Scan for the cell matching the given text and deliver its [X, Y] coordinate at center. 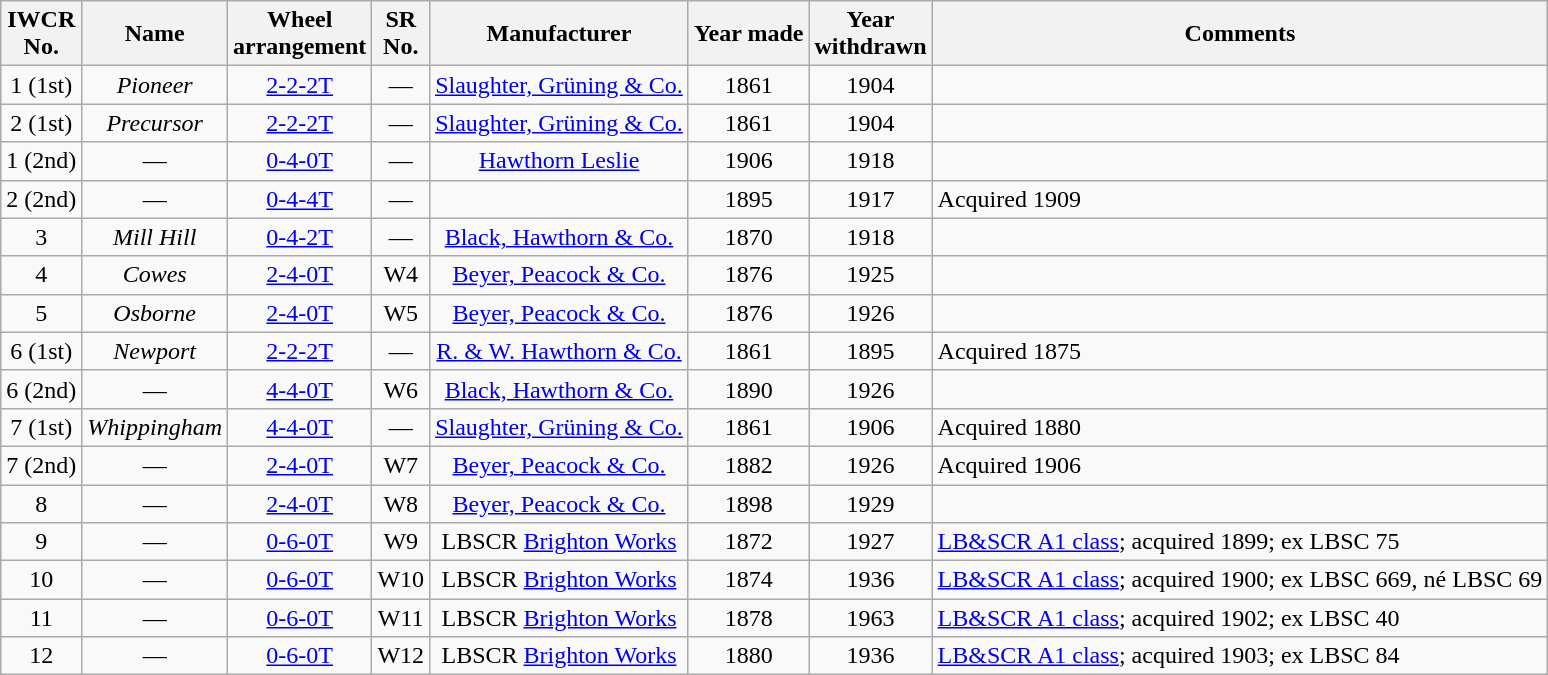
Hawthorn Leslie [560, 161]
Osborne [155, 313]
1882 [748, 465]
Acquired 1875 [1240, 351]
0-4-2T [300, 237]
9 [42, 542]
W10 [401, 580]
1878 [748, 618]
1880 [748, 656]
11 [42, 618]
1874 [748, 580]
W4 [401, 275]
Acquired 1880 [1240, 427]
1925 [870, 275]
0-4-4T [300, 199]
7 (2nd) [42, 465]
W11 [401, 618]
SRNo. [401, 34]
1 (1st) [42, 85]
2 (2nd) [42, 199]
Cowes [155, 275]
5 [42, 313]
Acquired 1906 [1240, 465]
2 (1st) [42, 123]
8 [42, 503]
Name [155, 34]
Year made [748, 34]
Newport [155, 351]
7 (1st) [42, 427]
LB&SCR A1 class; acquired 1902; ex LBSC 40 [1240, 618]
1927 [870, 542]
W12 [401, 656]
Whippingham [155, 427]
Comments [1240, 34]
R. & W. Hawthorn & Co. [560, 351]
0-4-0T [300, 161]
3 [42, 237]
6 (2nd) [42, 389]
1929 [870, 503]
1872 [748, 542]
1 (2nd) [42, 161]
LB&SCR A1 class; acquired 1899; ex LBSC 75 [1240, 542]
10 [42, 580]
W7 [401, 465]
1917 [870, 199]
Yearwithdrawn [870, 34]
W8 [401, 503]
1963 [870, 618]
LB&SCR A1 class; acquired 1903; ex LBSC 84 [1240, 656]
W6 [401, 389]
Wheelarrangement [300, 34]
1890 [748, 389]
4 [42, 275]
Mill Hill [155, 237]
Acquired 1909 [1240, 199]
W5 [401, 313]
1898 [748, 503]
IWCRNo. [42, 34]
LB&SCR A1 class; acquired 1900; ex LBSC 669, né LBSC 69 [1240, 580]
6 (1st) [42, 351]
Pioneer [155, 85]
Manufacturer [560, 34]
12 [42, 656]
1870 [748, 237]
W9 [401, 542]
Precursor [155, 123]
